Search for the cell housing the specified text and yield its [x, y] center coordinate. 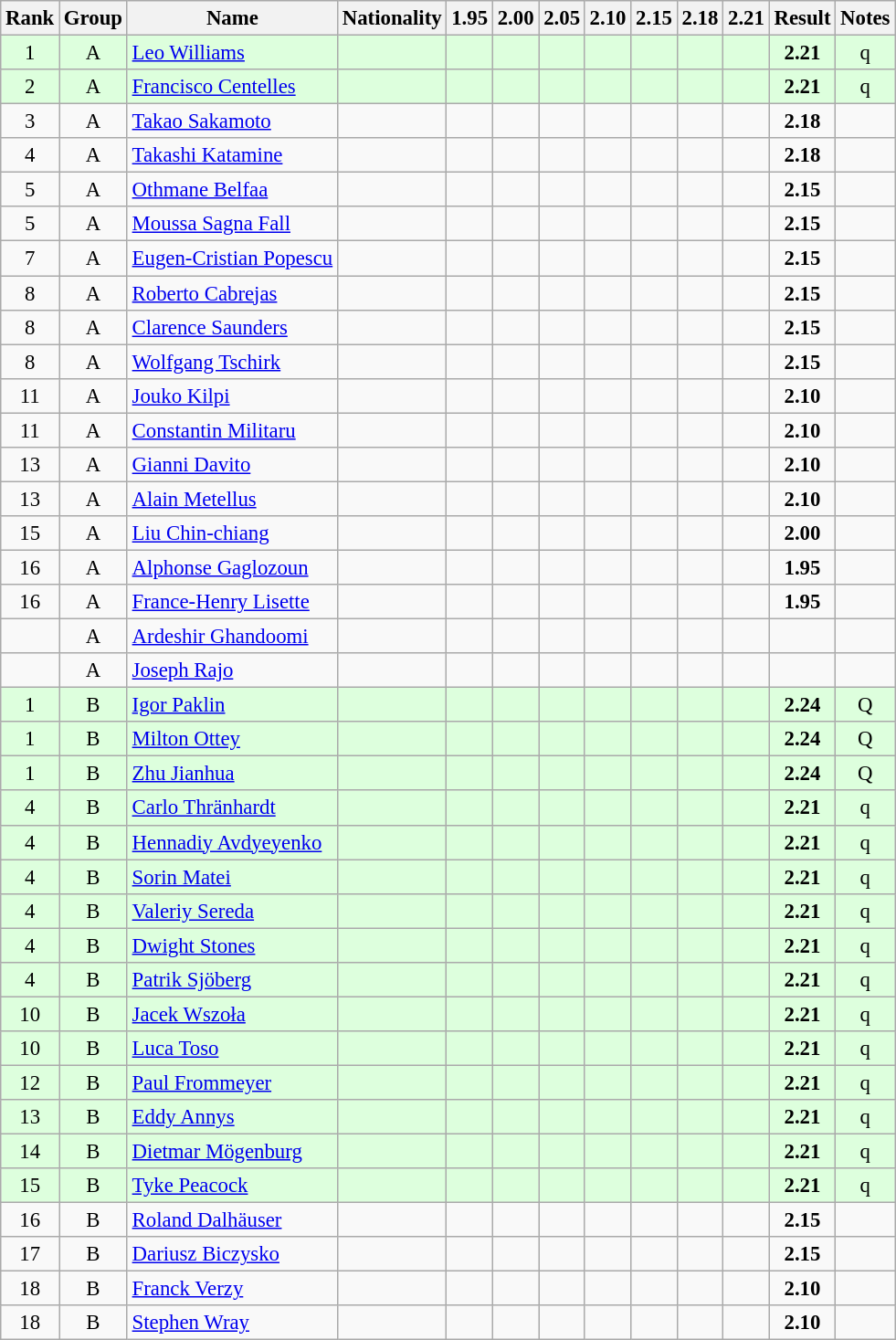
Eugen-Cristian Popescu [232, 259]
Liu Chin-chiang [232, 533]
2 [30, 87]
Paul Frommeyer [232, 1082]
Hennadiy Avdyeyenko [232, 842]
Leo Williams [232, 53]
Sorin Matei [232, 877]
Takao Sakamoto [232, 121]
Jouko Kilpi [232, 396]
Notes [866, 18]
2.05 [562, 18]
Clarence Saunders [232, 327]
Dariusz Biczysko [232, 1254]
Jacek Wszoła [232, 1014]
Roland Dalhäuser [232, 1220]
Name [232, 18]
Zhu Jianhua [232, 774]
Wolfgang Tschirk [232, 362]
Constantin Militaru [232, 430]
Joseph Rajo [232, 670]
Rank [30, 18]
Alain Metellus [232, 499]
Luca Toso [232, 1049]
Takashi Katamine [232, 155]
7 [30, 259]
17 [30, 1254]
Alphonse Gaglozoun [232, 567]
12 [30, 1082]
Moussa Sagna Fall [232, 224]
Nationality [391, 18]
Patrik Sjöberg [232, 980]
3 [30, 121]
Ardeshir Ghandoomi [232, 637]
Igor Paklin [232, 705]
Dwight Stones [232, 945]
Eddy Annys [232, 1117]
Roberto Cabrejas [232, 293]
Group [93, 18]
Dietmar Mögenburg [232, 1152]
Result [802, 18]
Othmane Belfaa [232, 190]
France-Henry Lisette [232, 602]
Valeriy Sereda [232, 911]
Francisco Centelles [232, 87]
Gianni Davito [232, 465]
Tyke Peacock [232, 1186]
Carlo Thränhardt [232, 808]
18 [30, 1289]
14 [30, 1152]
Franck Verzy [232, 1289]
Milton Ottey [232, 739]
